Provide the (x, y) coordinate of the cell's center where the given text is located.  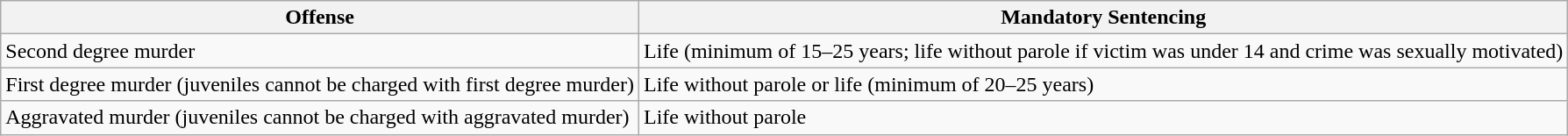
Second degree murder (320, 51)
Life (minimum of 15–25 years; life without parole if victim was under 14 and crime was sexually motivated) (1103, 51)
Life without parole (1103, 118)
Aggravated murder (juveniles cannot be charged with aggravated murder) (320, 118)
First degree murder (juveniles cannot be charged with first degree murder) (320, 84)
Offense (320, 18)
Life without parole or life (minimum of 20–25 years) (1103, 84)
Mandatory Sentencing (1103, 18)
